Output the [x, y] coordinate of the center of the cell containing the given text.  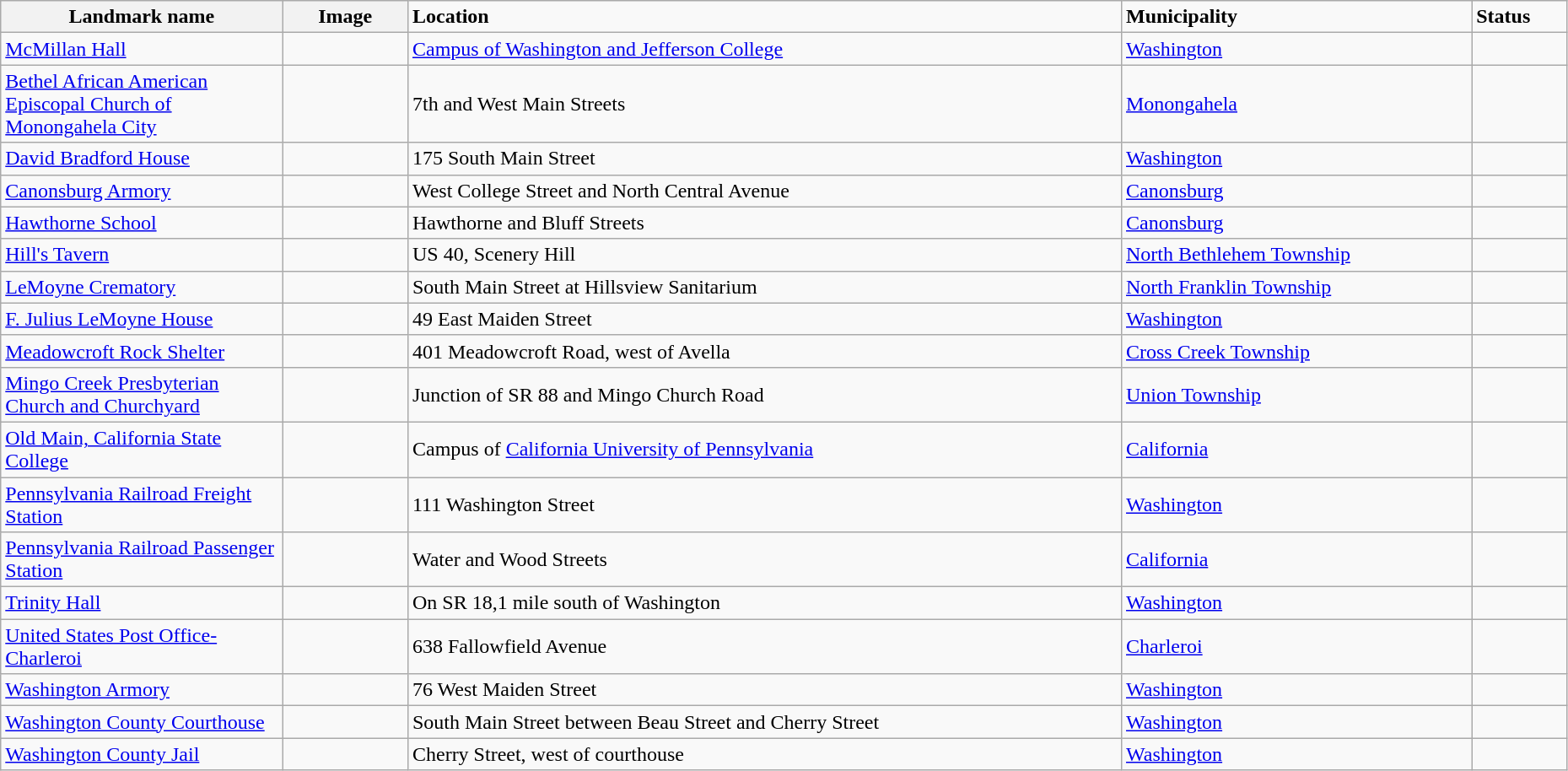
175 South Main Street [764, 159]
Landmark name [142, 17]
Junction of SR 88 and Mingo Church Road [764, 395]
F. Julius LeMoyne House [142, 319]
Bethel African American Episcopal Church of Monongahela City [142, 104]
Image [346, 17]
Location [764, 17]
David Bradford House [142, 159]
Pennsylvania Railroad Freight Station [142, 504]
US 40, Scenery Hill [764, 255]
LeMoyne Crematory [142, 287]
Monongahela [1296, 104]
North Franklin Township [1296, 287]
Meadowcroft Rock Shelter [142, 351]
Water and Wood Streets [764, 560]
Campus of Washington and Jefferson College [764, 49]
McMillan Hall [142, 49]
638 Fallowfield Avenue [764, 646]
North Bethlehem Township [1296, 255]
Trinity Hall [142, 603]
Canonsburg Armory [142, 191]
On SR 18,1 mile south of Washington [764, 603]
76 West Maiden Street [764, 690]
South Main Street between Beau Street and Cherry Street [764, 722]
Hawthorne and Bluff Streets [764, 223]
7th and West Main Streets [764, 104]
Charleroi [1296, 646]
Mingo Creek Presbyterian Church and Churchyard [142, 395]
Union Township [1296, 395]
Old Main, California State College [142, 449]
United States Post Office-Charleroi [142, 646]
Status [1520, 17]
Hill's Tavern [142, 255]
111 Washington Street [764, 504]
Cherry Street, west of courthouse [764, 754]
Cross Creek Township [1296, 351]
49 East Maiden Street [764, 319]
Hawthorne School [142, 223]
Municipality [1296, 17]
Campus of California University of Pennsylvania [764, 449]
Washington Armory [142, 690]
South Main Street at Hillsview Sanitarium [764, 287]
Washington County Jail [142, 754]
Washington County Courthouse [142, 722]
West College Street and North Central Avenue [764, 191]
Pennsylvania Railroad Passenger Station [142, 560]
401 Meadowcroft Road, west of Avella [764, 351]
